Capture the cell that displays the provided text and extract its (x, y) central coordinate. 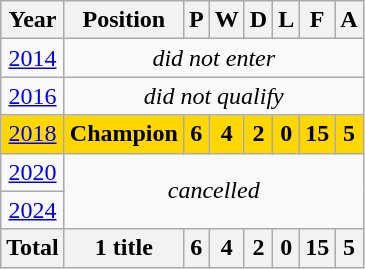
2024 (33, 210)
2020 (33, 172)
Position (124, 20)
2016 (33, 96)
W (226, 20)
1 title (124, 248)
L (286, 20)
did not qualify (214, 96)
did not enter (214, 58)
F (318, 20)
2014 (33, 58)
Champion (124, 134)
2018 (33, 134)
A (349, 20)
P (196, 20)
Year (33, 20)
D (258, 20)
Total (33, 248)
cancelled (214, 191)
